Capture the cell that displays the provided text and extract its [X, Y] central coordinate. 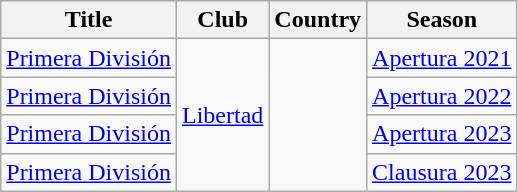
Clausura 2023 [442, 172]
Apertura 2021 [442, 58]
Apertura 2022 [442, 96]
Season [442, 20]
Libertad [222, 115]
Club [222, 20]
Apertura 2023 [442, 134]
Title [89, 20]
Country [318, 20]
